Return the (X, Y) coordinate for the center point of the cell that contains the specified text.  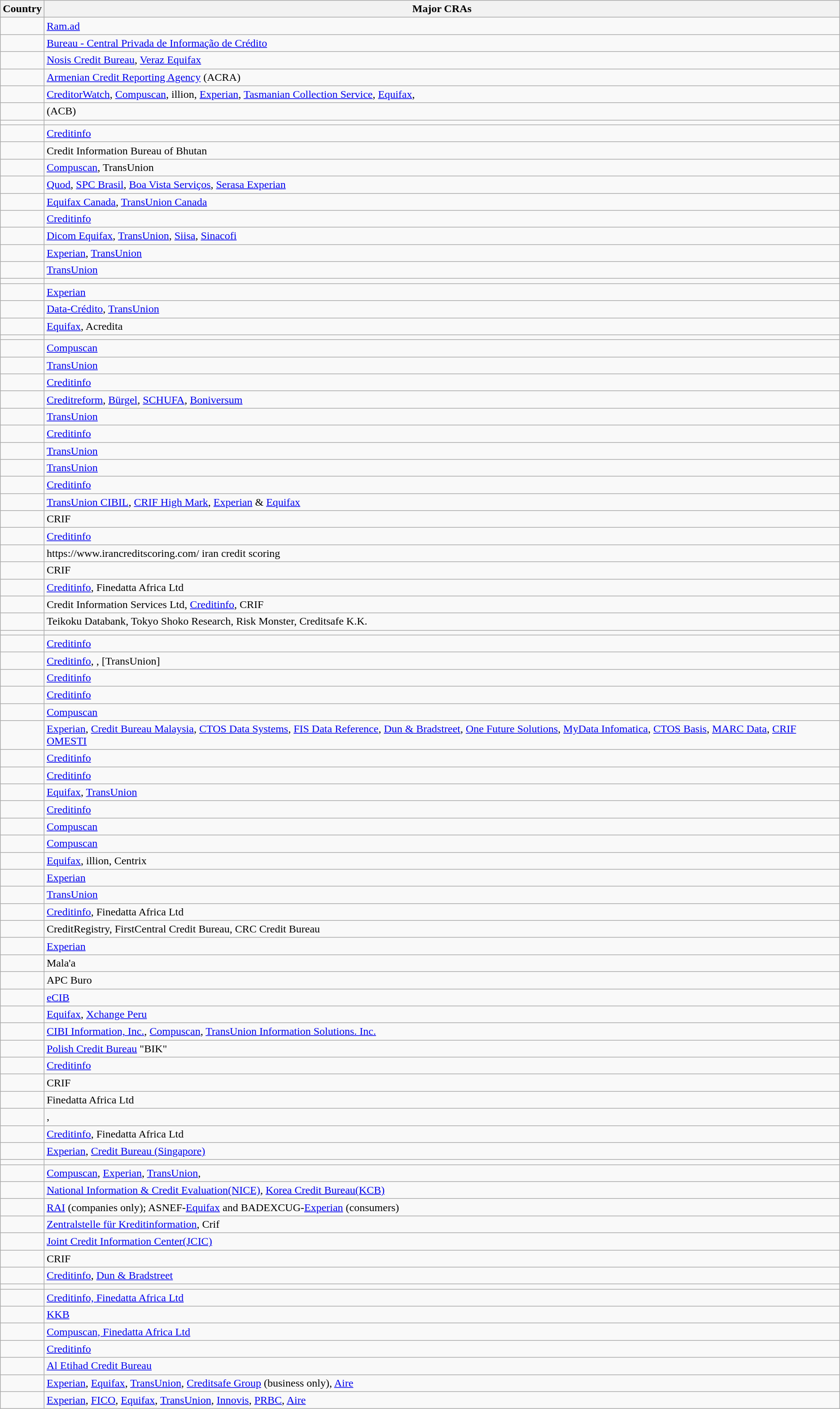
Credit Information Bureau of Bhutan (442, 150)
Nosis Credit Bureau, Veraz Equifax (442, 60)
Equifax, TransUnion (442, 792)
Experian, Equifax, TransUnion, Creditsafe Group (business only), Aire (442, 1383)
Creditinfo, , [TransUnion] (442, 661)
Credit Information Services Ltd, Creditinfo, CRIF (442, 604)
Experian, Credit Bureau (Singapore) (442, 1151)
Al Etihad Credit Bureau (442, 1366)
Experian, FICO, Equifax, TransUnion, Innovis, PRBC, Aire (442, 1400)
KKB (442, 1315)
(ACB) (442, 111)
Mala'a (442, 963)
National Information & Credit Evaluation(NICE), Korea Credit Bureau(KCB) (442, 1190)
Experian, TransUnion (442, 253)
Creditinfo, Dun & Bradstreet (442, 1276)
RAI (companies only); ASNEF-Equifax and BADEXCUG-Experian (consumers) (442, 1207)
Teikoku Databank, Tokyo Shoko Research, Risk Monster, Creditsafe K.K. (442, 621)
eCIB (442, 998)
CIBI Information, Inc., Compuscan, TransUnion Information Solutions. Inc. (442, 1032)
Equifax Canada, TransUnion Canada (442, 201)
Compuscan, TransUnion (442, 167)
Equifax, Acredita (442, 326)
https://www.irancreditscoring.com/ iran credit scoring (442, 553)
CreditRegistry, FirstCentral Credit Bureau, CRC Credit Bureau (442, 929)
CreditorWatch, Compuscan, illion, Experian, Tasmanian Collection Service, Equifax, (442, 94)
Compuscan, Experian, TransUnion, (442, 1173)
Ram.ad (442, 26)
Compuscan, Finedatta Africa Ltd (442, 1332)
Country (22, 9)
Data-Crédito, TransUnion (442, 309)
APC Buro (442, 980)
Armenian Credit Reporting Agency (ACRA) (442, 77)
Quod, SPC Brasil, Boa Vista Serviços, Serasa Experian (442, 184)
Joint Credit Information Center(JCIC) (442, 1241)
Creditreform, Bürgel, SCHUFA, Boniversum (442, 399)
Zentralstelle für Kreditinformation, Crif (442, 1224)
, (442, 1117)
Dicom Equifax, TransUnion, Siisa, Sinacofi (442, 236)
Finedatta Africa Ltd (442, 1100)
Bureau - Central Privada de Informação de Crédito (442, 43)
Equifax, illion, Centrix (442, 861)
TransUnion CIBIL, CRIF High Mark, Experian & Equifax (442, 502)
Polish Credit Bureau "BIK" (442, 1049)
Equifax, Xchange Peru (442, 1015)
Major CRAs (442, 9)
